Determine the [x, y] coordinate at the center of the cell enclosing the given text.  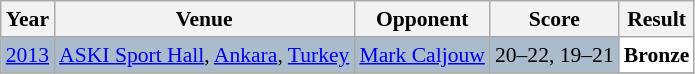
Opponent [422, 19]
Mark Caljouw [422, 55]
Venue [204, 19]
Score [554, 19]
Result [657, 19]
ASKI Sport Hall, Ankara, Turkey [204, 55]
Year [28, 19]
20–22, 19–21 [554, 55]
Bronze [657, 55]
2013 [28, 55]
